Find where the given text appears and provide that cell's center as (x, y) coordinate. 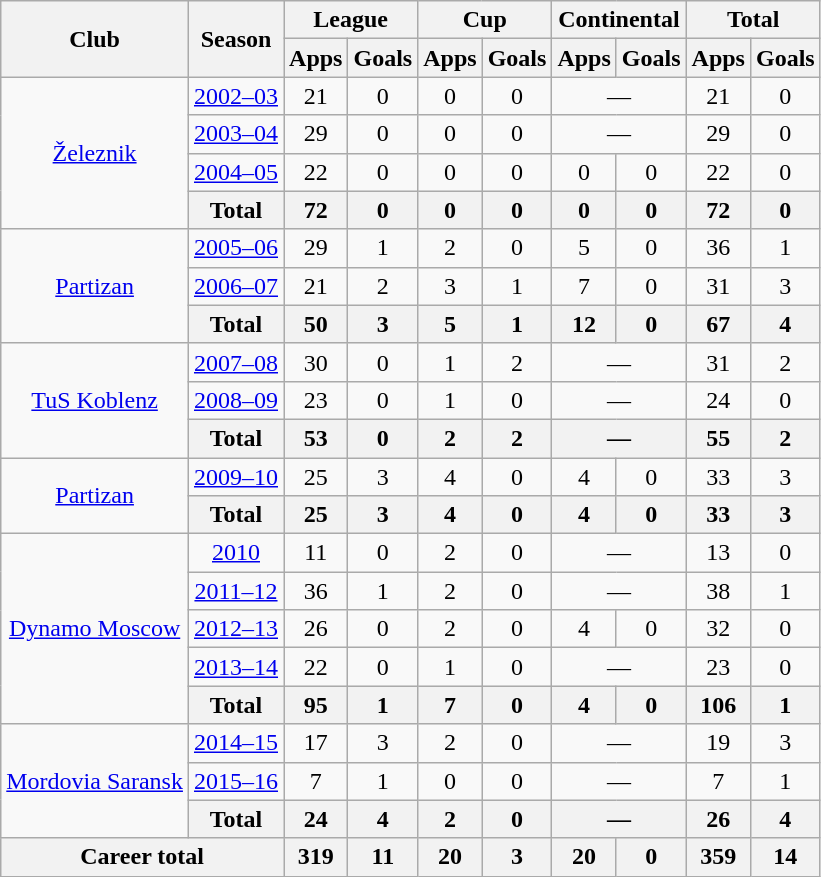
2004–05 (236, 172)
2008–09 (236, 400)
30 (316, 362)
TuS Koblenz (95, 400)
2005–06 (236, 248)
17 (316, 743)
95 (316, 705)
Mordovia Saransk (95, 781)
2014–15 (236, 743)
2013–14 (236, 667)
Železnik (95, 153)
Dynamo Moscow (95, 629)
359 (718, 857)
319 (316, 857)
2011–12 (236, 591)
32 (718, 629)
55 (718, 438)
2003–04 (236, 134)
Season (236, 39)
League (351, 20)
13 (718, 553)
Career total (142, 857)
12 (584, 324)
Continental (619, 20)
50 (316, 324)
Club (95, 39)
53 (316, 438)
14 (785, 857)
2010 (236, 553)
2009–10 (236, 477)
67 (718, 324)
106 (718, 705)
19 (718, 743)
2007–08 (236, 362)
2012–13 (236, 629)
2015–16 (236, 781)
2006–07 (236, 286)
Cup (485, 20)
2002–03 (236, 96)
38 (718, 591)
